Pinpoint the cell where the given text exists, returning its (x, y) midpoint coordinate. 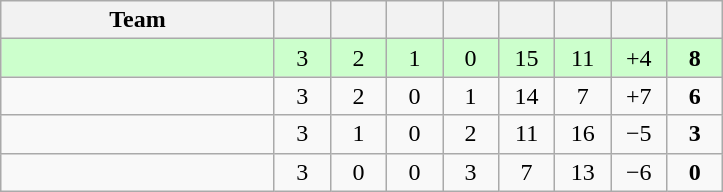
Team (138, 20)
6 (695, 96)
14 (527, 96)
13 (583, 172)
15 (527, 58)
−5 (639, 134)
16 (583, 134)
+7 (639, 96)
8 (695, 58)
−6 (639, 172)
+4 (639, 58)
